Scan for the cell matching the given text and deliver its [x, y] coordinate at center. 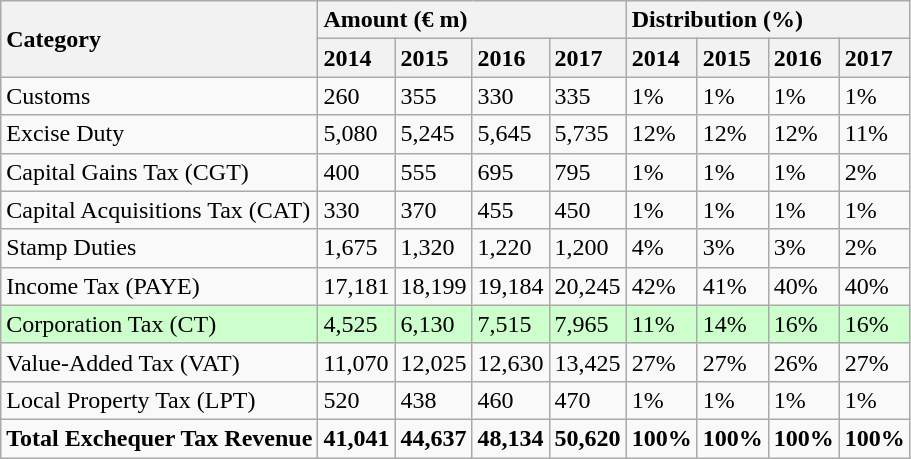
12,630 [510, 362]
555 [434, 172]
14% [732, 324]
5,645 [510, 134]
Total Exchequer Tax Revenue [160, 438]
4,525 [356, 324]
20,245 [588, 286]
5,245 [434, 134]
5,080 [356, 134]
12,025 [434, 362]
455 [510, 210]
4% [662, 248]
Value-Added Tax (VAT) [160, 362]
260 [356, 96]
6,130 [434, 324]
42% [662, 286]
50,620 [588, 438]
41% [732, 286]
438 [434, 400]
19,184 [510, 286]
7,515 [510, 324]
1,220 [510, 248]
355 [434, 96]
370 [434, 210]
41,041 [356, 438]
795 [588, 172]
Capital Acquisitions Tax (CAT) [160, 210]
7,965 [588, 324]
26% [804, 362]
470 [588, 400]
18,199 [434, 286]
Stamp Duties [160, 248]
Category [160, 39]
Amount (€ m) [472, 20]
335 [588, 96]
1,200 [588, 248]
44,637 [434, 438]
Capital Gains Tax (CGT) [160, 172]
695 [510, 172]
Corporation Tax (CT) [160, 324]
13,425 [588, 362]
11,070 [356, 362]
400 [356, 172]
520 [356, 400]
Excise Duty [160, 134]
1,320 [434, 248]
460 [510, 400]
17,181 [356, 286]
48,134 [510, 438]
5,735 [588, 134]
Customs [160, 96]
Distribution (%) [768, 20]
450 [588, 210]
1,675 [356, 248]
Local Property Tax (LPT) [160, 400]
Income Tax (PAYE) [160, 286]
